Return the [x, y] coordinate for the center point of the cell that contains the specified text.  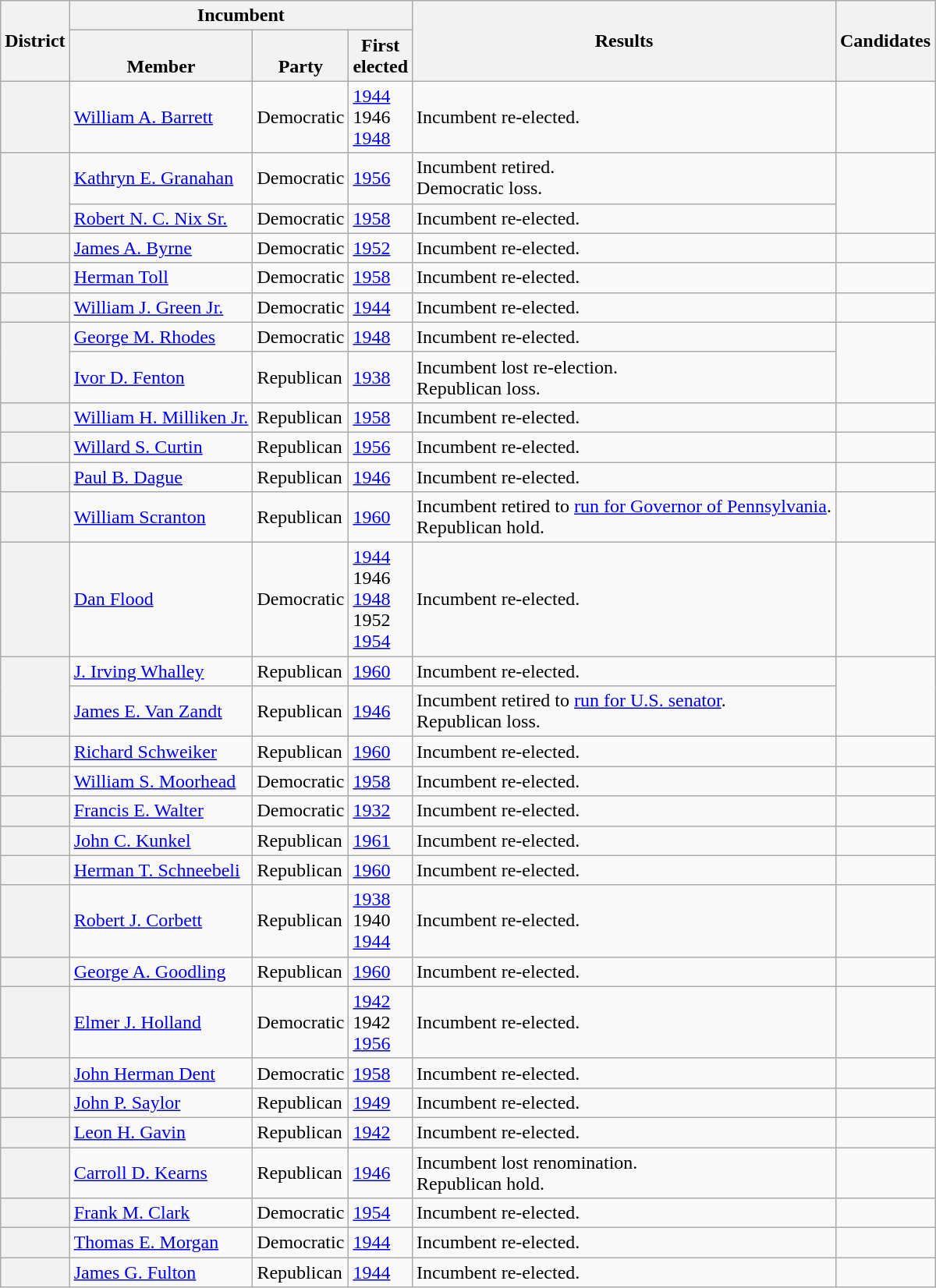
William Scranton [161, 518]
19381940 1944 [381, 921]
William A. Barrett [161, 117]
James E. Van Zandt [161, 711]
Francis E. Walter [161, 811]
Robert J. Corbett [161, 921]
Carroll D. Kearns [161, 1173]
John C. Kunkel [161, 840]
Member [161, 56]
John P. Saylor [161, 1102]
1932 [381, 811]
1942 1942 1956 [381, 1022]
Incumbent retired to run for Governor of Pennsylvania.Republican hold. [624, 518]
William S. Moorhead [161, 781]
Robert N. C. Nix Sr. [161, 218]
William J. Green Jr. [161, 307]
Kathryn E. Granahan [161, 178]
Willard S. Curtin [161, 447]
Leon H. Gavin [161, 1132]
Herman Toll [161, 278]
Elmer J. Holland [161, 1022]
Ivor D. Fenton [161, 377]
District [35, 41]
George M. Rhodes [161, 337]
19441946 1948 [381, 117]
1938 [381, 377]
Incumbent retired to run for U.S. senator.Republican loss. [624, 711]
1942 [381, 1132]
Paul B. Dague [161, 476]
Richard Schweiker [161, 752]
Herman T. Schneebeli [161, 870]
John Herman Dent [161, 1073]
Results [624, 41]
Candidates [885, 41]
1949 [381, 1102]
Party [301, 56]
Incumbent lost renomination.Republican hold. [624, 1173]
James A. Byrne [161, 248]
Dan Flood [161, 600]
George A. Goodling [161, 971]
Incumbent lost re-election.Republican loss. [624, 377]
1948 [381, 337]
Incumbent retired.Democratic loss. [624, 178]
Frank M. Clark [161, 1213]
1952 [381, 248]
James G. Fulton [161, 1272]
J. Irving Whalley [161, 671]
19441946 19481952 1954 [381, 600]
Thomas E. Morgan [161, 1243]
Incumbent [240, 16]
William H. Milliken Jr. [161, 417]
1961 [381, 840]
Firstelected [381, 56]
1954 [381, 1213]
